For the text-containing cell, return its midpoint in (X, Y) coordinate format. 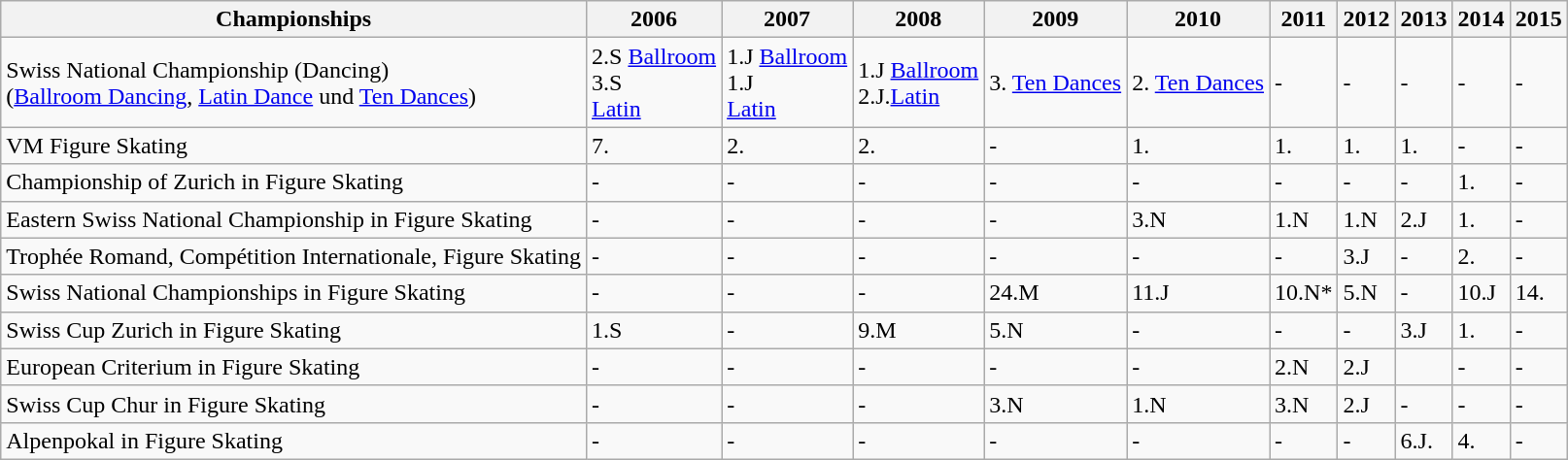
9.M (919, 330)
2.S Ballroom3.SLatin (655, 82)
2009 (1055, 19)
2011 (1304, 19)
2008 (919, 19)
4. (1481, 441)
2006 (655, 19)
6.J. (1424, 441)
Swiss Cup Zurich in Figure Skating (293, 330)
1.J Ballroom1.JLatin (787, 82)
VM Figure Skating (293, 146)
11.J (1199, 293)
14. (1539, 293)
Championships (293, 19)
Eastern Swiss National Championship in Figure Skating (293, 219)
10.N* (1304, 293)
2.N (1304, 367)
Swiss Cup Chur in Figure Skating (293, 404)
European Criterium in Figure Skating (293, 367)
2015 (1539, 19)
2007 (787, 19)
Alpenpokal in Figure Skating (293, 441)
10.J (1481, 293)
7. (655, 146)
2010 (1199, 19)
Championship of Zurich in Figure Skating (293, 182)
3. Ten Dances (1055, 82)
1.S (655, 330)
Trophée Romand, Compétition Internationale, Figure Skating (293, 256)
Swiss National Championship (Dancing)(Ballroom Dancing, Latin Dance und Ten Dances) (293, 82)
2. Ten Dances (1199, 82)
Swiss National Championships in Figure Skating (293, 293)
2014 (1481, 19)
1.J Ballroom2.J.Latin (919, 82)
2013 (1424, 19)
2012 (1366, 19)
24.M (1055, 293)
